Determine the [X, Y] coordinate at the center of the cell enclosing the given text.  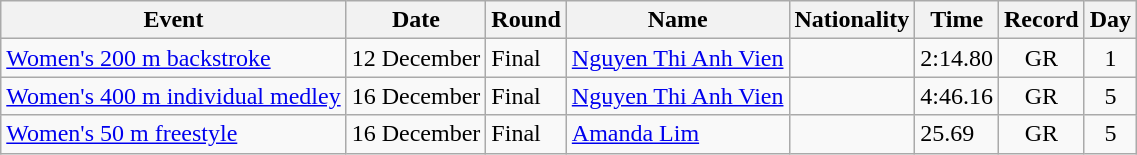
Women's 400 m individual medley [174, 96]
4:46.16 [957, 96]
2:14.80 [957, 58]
Name [678, 20]
Date [416, 20]
Time [957, 20]
25.69 [957, 134]
Women's 50 m freestyle [174, 134]
Amanda Lim [678, 134]
Event [174, 20]
1 [1110, 58]
Women's 200 m backstroke [174, 58]
Round [526, 20]
Day [1110, 20]
12 December [416, 58]
Nationality [852, 20]
Record [1041, 20]
